Extract the [X, Y] coordinate from the center of the cell holding the provided text.  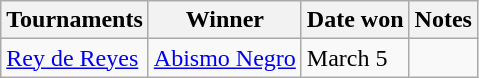
Winner [224, 20]
Abismo Negro [224, 58]
March 5 [355, 58]
Notes [443, 20]
Rey de Reyes [75, 58]
Date won [355, 20]
Tournaments [75, 20]
